Determine the [x, y] coordinate at the center of the cell enclosing the given text.  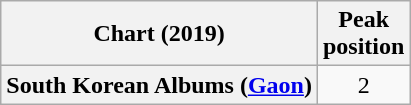
South Korean Albums (Gaon) [160, 85]
Chart (2019) [160, 34]
2 [363, 85]
Peak position [363, 34]
